Scan for the cell matching the given text and deliver its [x, y] coordinate at center. 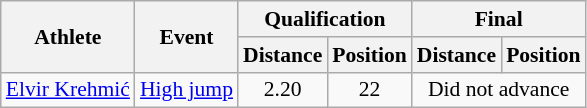
Athlete [68, 36]
High jump [186, 90]
Event [186, 36]
22 [369, 90]
Did not advance [499, 90]
2.20 [282, 90]
Qualification [325, 19]
Final [499, 19]
Elvir Krehmić [68, 90]
